Extract the [x, y] coordinate from the center of the cell holding the provided text.  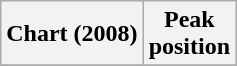
Chart (2008) [72, 34]
Peakposition [189, 34]
